Identify which cell holds the provided text, then report its [x, y] central coordinate. 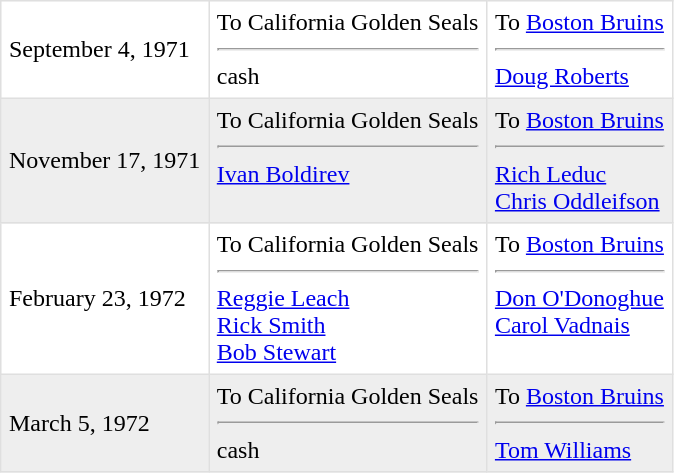
To Boston Bruins Don O'DonoghueCarol Vadnais [580, 299]
To California Golden Seals Reggie LeachRick SmithBob Stewart [348, 299]
To Boston Bruins Rich LeducChris Oddleifson [580, 160]
November 17, 1971 [105, 160]
To Boston Bruins Tom Williams [580, 423]
February 23, 1972 [105, 299]
To Boston Bruins Doug Roberts [580, 50]
To California Golden Seals Ivan Boldirev [348, 160]
March 5, 1972 [105, 423]
September 4, 1971 [105, 50]
